Identify which cell holds the provided text, then report its [X, Y] central coordinate. 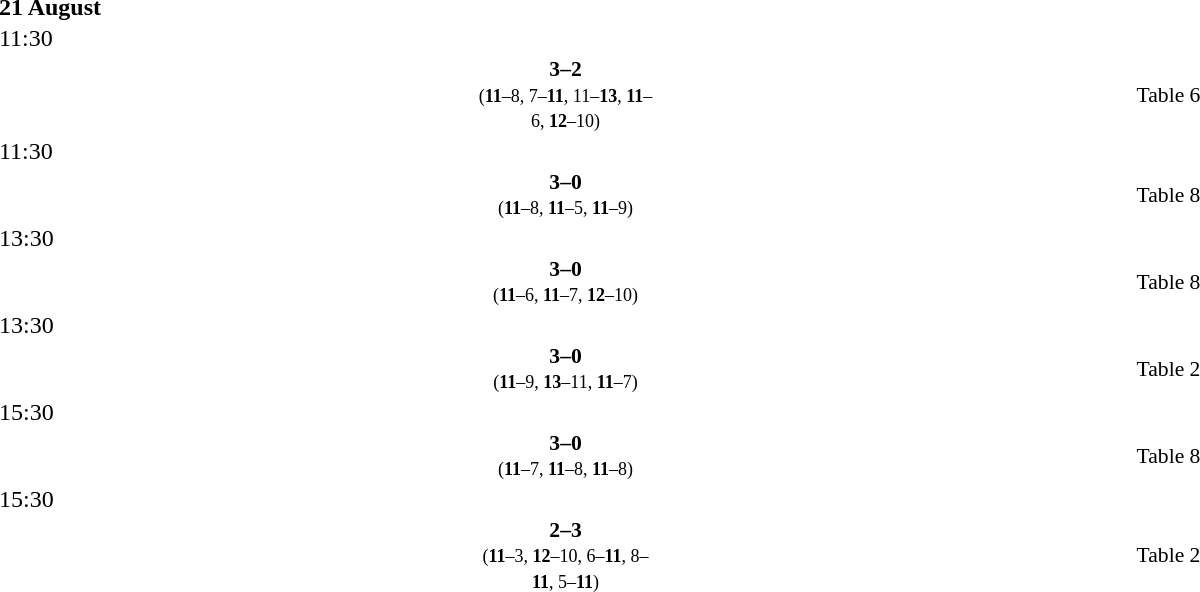
3–2 (11–8, 7–11, 11–13, 11–6, 12–10) [566, 95]
3–0 (11–8, 11–5, 11–9) [566, 195]
3–0 (11–7, 11–8, 11–8) [566, 455]
3–0 (11–9, 13–11, 11–7) [566, 369]
3–0 (11–6, 11–7, 12–10) [566, 281]
